Search for the cell housing the specified text and yield its (x, y) center coordinate. 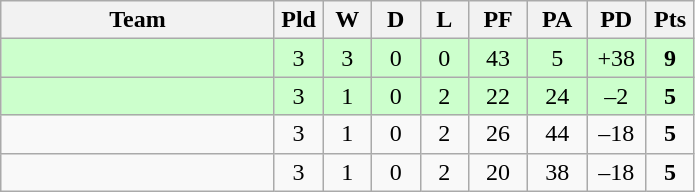
Pts (670, 20)
Pld (298, 20)
W (348, 20)
26 (498, 134)
43 (498, 58)
Team (138, 20)
20 (498, 172)
+38 (616, 58)
L (444, 20)
PD (616, 20)
44 (558, 134)
PA (558, 20)
24 (558, 96)
–2 (616, 96)
22 (498, 96)
38 (558, 172)
D (396, 20)
9 (670, 58)
PF (498, 20)
